Provide the (x, y) coordinate of the cell's center where the given text is located.  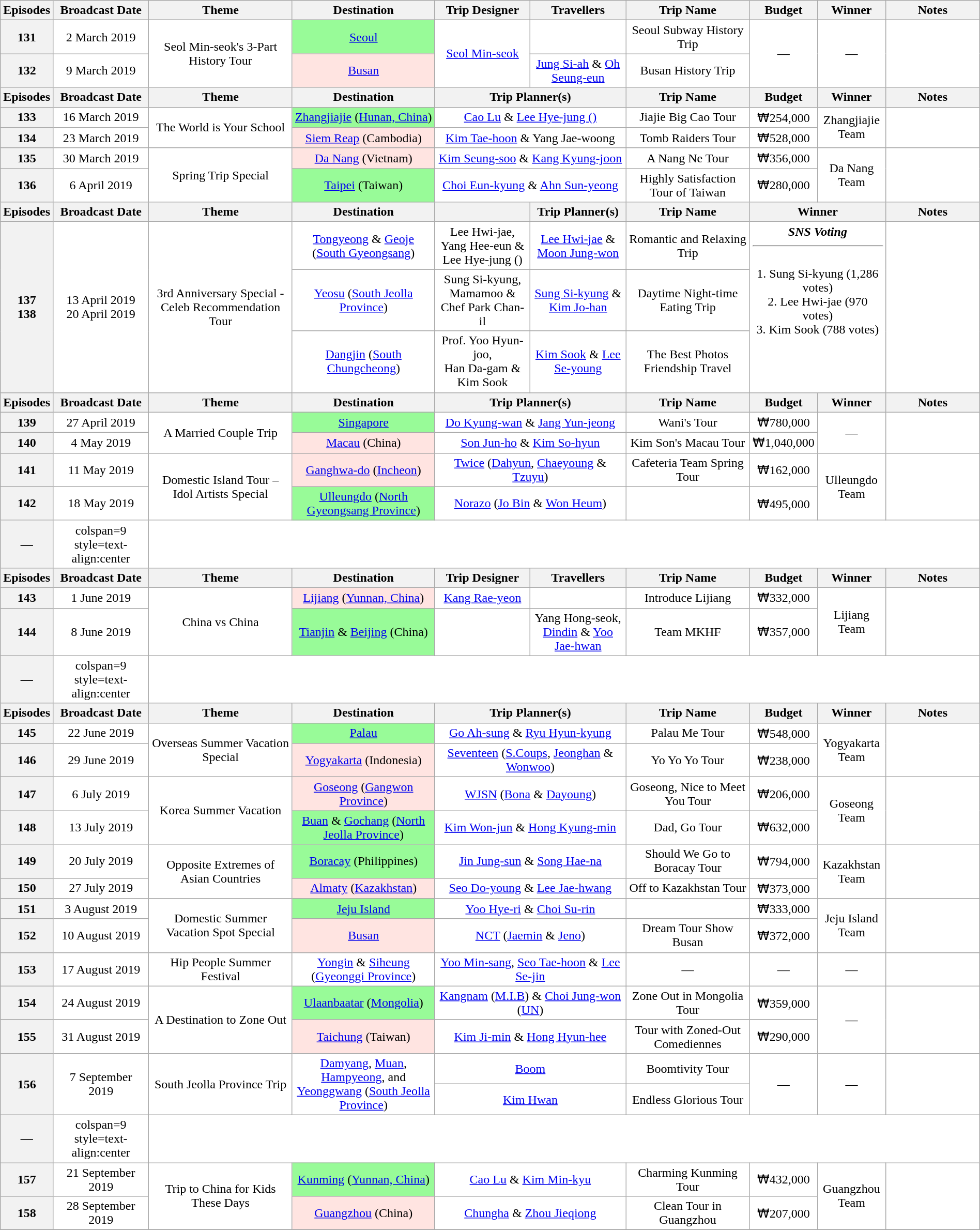
144 (27, 632)
Seol Min-seok's 3-Part History Tour (221, 54)
Twice (Dahyun, Chaeyoung & Tzuyu) (530, 469)
A Destination to Zone Out (221, 1020)
Cafeteria Team Spring Tour (688, 469)
Kunming (Yunnan, China) (363, 1179)
Choi Eun-kyung & Ahn Sun-yeong (530, 185)
Ulleungdo (North Gyeongsang Province) (363, 504)
13 July 2019 (101, 827)
141 (27, 469)
28 September 2019 (101, 1213)
27 July 2019 (101, 888)
147 (27, 794)
156 (27, 1084)
Norazo (Jo Bin & Won Heum) (530, 504)
Team MKHF (688, 632)
Boomtivity Tour (688, 1069)
135 (27, 158)
158 (27, 1213)
A Nang Ne Tour (688, 158)
4 May 2019 (101, 443)
Trip to China for Kids These Days (221, 1196)
Korea Summer Vacation (221, 811)
Lijiang (Yunnan, China) (363, 598)
Charming Kunming Tour (688, 1179)
Tomb Raiders Tour (688, 138)
Ganghwa-do (Incheon) (363, 469)
Seol Min-seok (483, 54)
Dream Tour Show Busan (688, 936)
Seventeen (S.Coups, Jeonghan & Wonwoo) (530, 760)
₩359,000 (784, 1003)
SNS Voting1. Sung Si-kyung (1,286 votes)2. Lee Hwi-jae (970 votes)3. Kim Sook (788 votes) (818, 307)
Tour with Zoned-Out Comediennes (688, 1036)
₩333,000 (784, 909)
₩432,000 (784, 1179)
Jeju Island (363, 909)
₩357,000 (784, 632)
142 (27, 504)
₩632,000 (784, 827)
149 (27, 861)
134 (27, 138)
Yo Yo Yo Tour (688, 760)
Zhangjiajie Team (851, 127)
Goseong (Gangwon Province) (363, 794)
3rd Anniversary Special - Celeb Recommendation Tour (221, 307)
Almaty (Kazakhstan) (363, 888)
143 (27, 598)
₩332,000 (784, 598)
Son Jun-ho & Kim So-hyun (530, 443)
18 May 2019 (101, 504)
Taichung (Taiwan) (363, 1036)
Sung Si-kyung & Kim Jo-han (578, 300)
6 July 2019 (101, 794)
139 (27, 422)
Guangzhou Team (851, 1196)
Zhangjiajie (Hunan, China) (363, 117)
21 September 2019 (101, 1179)
Kim Hwan (530, 1100)
The World is Your School (221, 127)
Should We Go to Boracay Tour (688, 861)
Tianjin & Beijing (China) (363, 632)
₩207,000 (784, 1213)
Singapore (363, 422)
Romantic and Relaxing Trip (688, 246)
Yongin & Siheung (Gyeonggi Province) (363, 969)
145 (27, 733)
Off to Kazakhstan Tour (688, 888)
131 (27, 37)
29 June 2019 (101, 760)
27 April 2019 (101, 422)
133 (27, 117)
Kim Sook & Lee Se-young (578, 362)
Introduce Lijiang (688, 598)
1 June 2019 (101, 598)
146 (27, 760)
A Married Couple Trip (221, 432)
Seo Do-young & Lee Jae-hwang (530, 888)
Yogyakarta (Indonesia) (363, 760)
Ulaanbaatar (Mongolia) (363, 1003)
Lee Hwi-jae & Moon Jung-won (578, 246)
₩254,000 (784, 117)
24 August 2019 (101, 1003)
30 March 2019 (101, 158)
Tongyeong & Geoje (South Gyeongsang) (363, 246)
Spring Trip Special (221, 175)
Jung Si-ah & Oh Seung-eun (578, 70)
10 August 2019 (101, 936)
Chungha & Zhou Jieqiong (530, 1213)
3 August 2019 (101, 909)
154 (27, 1003)
2 March 2019 (101, 37)
132 (27, 70)
NCT (Jaemin & Jeno) (530, 936)
Domestic Summer Vacation Spot Special (221, 925)
The Best Photos Friendship Travel (688, 362)
16 March 2019 (101, 117)
Kim Son's Macau Tour (688, 443)
Yang Hong-seok, Dindin & Yoo Jae-hwan (578, 632)
Jiajie Big Cao Tour (688, 117)
Kim Ji-min & Hong Hyun-hee (530, 1036)
Yogyakarta Team (851, 750)
7 September 2019 (101, 1084)
Goseong, Nice to Meet You Tour (688, 794)
₩528,000 (784, 138)
13 April 201920 April 2019 (101, 307)
23 March 2019 (101, 138)
₩356,000 (784, 158)
WJSN (Bona & Dayoung) (530, 794)
₩1,040,000 (784, 443)
Kazakhstan Team (851, 872)
155 (27, 1036)
157 (27, 1179)
Kang Rae-yeon (483, 598)
17 August 2019 (101, 969)
Hip People Summer Festival (221, 969)
31 August 2019 (101, 1036)
Highly Satisfaction Tour of Taiwan (688, 185)
Palau (363, 733)
₩548,000 (784, 733)
Da Nang (Vietnam) (363, 158)
Lijiang Team (851, 621)
Opposite Extremes of Asian Countries (221, 872)
150 (27, 888)
Prof. Yoo Hyun-joo,Han Da-gam & Kim Sook (483, 362)
Ulleungdo Team (851, 487)
Yoo Min-sang, Seo Tae-hoon & Lee Se-jin (530, 969)
Siem Reap (Cambodia) (363, 138)
Boracay (Philippines) (363, 861)
Sung Si-kyung, Mamamoo & Chef Park Chan-il (483, 300)
Domestic Island Tour – Idol Artists Special (221, 487)
₩206,000 (784, 794)
153 (27, 969)
₩373,000 (784, 888)
Dangjin (South Chungcheong) (363, 362)
Cao Lu & Lee Hye-jung () (530, 117)
Seoul Subway History Trip (688, 37)
Daytime Night-time Eating Trip (688, 300)
Taipei (Taiwan) (363, 185)
China vs China (221, 621)
₩290,000 (784, 1036)
Kim Tae-hoon & Yang Jae-woong (530, 138)
₩162,000 (784, 469)
Yeosu (South Jeolla Province) (363, 300)
Palau Me Tour (688, 733)
136 (27, 185)
Lee Hwi-jae, Yang Hee-eun & Lee Hye-jung () (483, 246)
Guangzhou (China) (363, 1213)
Kim Won-jun & Hong Kyung-min (530, 827)
Wani's Tour (688, 422)
Damyang, Muan, Hampyeong, and Yeonggwang (South Jeolla Province) (363, 1084)
Dad, Go Tour (688, 827)
Zone Out in Mongolia Tour (688, 1003)
Clean Tour in Guangzhou (688, 1213)
₩780,000 (784, 422)
151 (27, 909)
South Jeolla Province Trip (221, 1084)
Seoul (363, 37)
₩238,000 (784, 760)
152 (27, 936)
₩495,000 (784, 504)
140 (27, 443)
Endless Glorious Tour (688, 1100)
₩794,000 (784, 861)
22 June 2019 (101, 733)
8 June 2019 (101, 632)
Jin Jung-sun & Song Hae-na (530, 861)
Kangnam (M.I.B) & Choi Jung-won (UN) (530, 1003)
Boom (530, 1069)
20 July 2019 (101, 861)
Busan History Trip (688, 70)
Yoo Hye-ri & Choi Su-rin (530, 909)
137138 (27, 307)
11 May 2019 (101, 469)
Jeju Island Team (851, 925)
Buan & Gochang (North Jeolla Province) (363, 827)
Go Ah-sung & Ryu Hyun-kyung (530, 733)
9 March 2019 (101, 70)
₩372,000 (784, 936)
Do Kyung-wan & Jang Yun-jeong (530, 422)
Overseas Summer Vacation Special (221, 750)
148 (27, 827)
Goseong Team (851, 811)
Cao Lu & Kim Min-kyu (530, 1179)
6 April 2019 (101, 185)
₩280,000 (784, 185)
Kim Seung-soo & Kang Kyung-joon (530, 158)
Macau (China) (363, 443)
Da Nang Team (851, 175)
